Identify which cell holds the provided text, then report its [x, y] central coordinate. 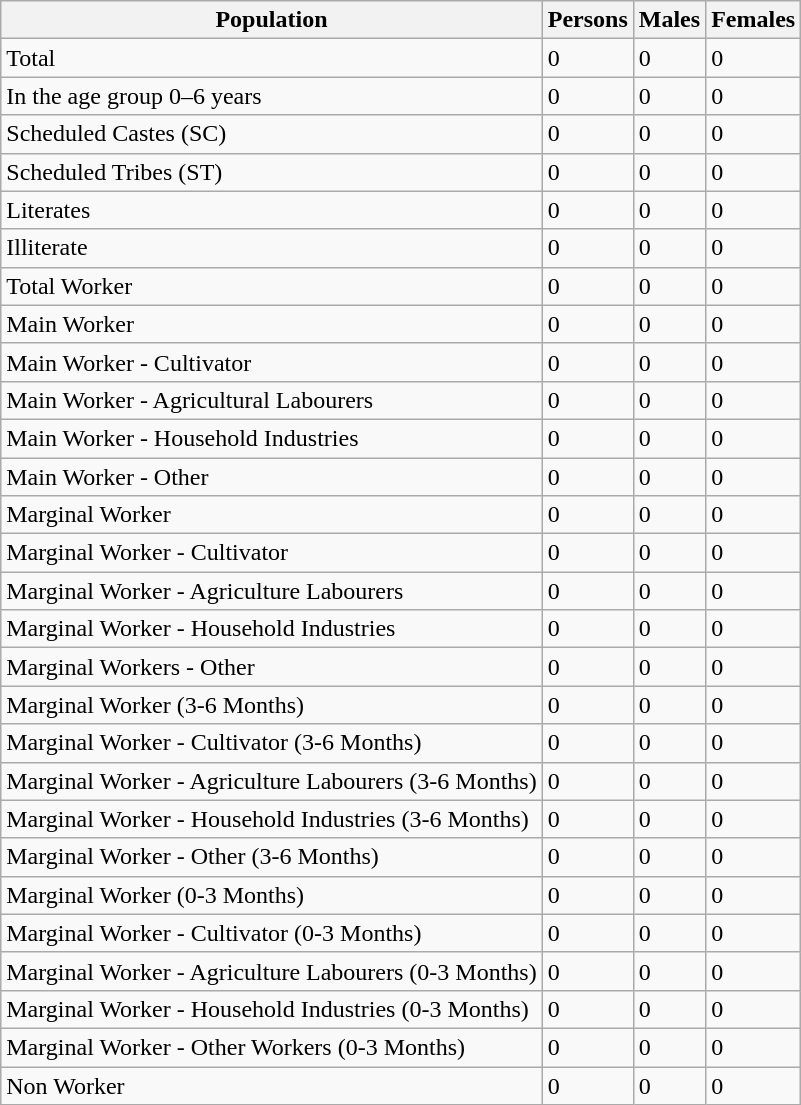
Marginal Worker - Agriculture Labourers (0-3 Months) [272, 971]
Marginal Worker - Cultivator (3-6 Months) [272, 743]
Literates [272, 210]
Marginal Worker - Cultivator [272, 553]
Marginal Worker - Household Industries [272, 629]
Non Worker [272, 1085]
Main Worker [272, 324]
Marginal Worker - Other (3-6 Months) [272, 857]
Marginal Worker - Cultivator (0-3 Months) [272, 933]
Marginal Worker (0-3 Months) [272, 895]
Illiterate [272, 248]
Main Worker - Cultivator [272, 362]
Marginal Worker - Household Industries (0-3 Months) [272, 1009]
Marginal Worker [272, 515]
Total Worker [272, 286]
Persons [588, 20]
Main Worker - Other [272, 477]
Scheduled Castes (SC) [272, 134]
Marginal Worker - Agriculture Labourers [272, 591]
Total [272, 58]
Main Worker - Household Industries [272, 438]
Marginal Worker - Agriculture Labourers (3-6 Months) [272, 781]
Main Worker - Agricultural Labourers [272, 400]
Population [272, 20]
Scheduled Tribes (ST) [272, 172]
In the age group 0–6 years [272, 96]
Marginal Workers - Other [272, 667]
Marginal Worker (3-6 Months) [272, 705]
Males [669, 20]
Females [754, 20]
Marginal Worker - Household Industries (3-6 Months) [272, 819]
Marginal Worker - Other Workers (0-3 Months) [272, 1047]
